Provide the [x, y] coordinate of the cell's center where the given text is located.  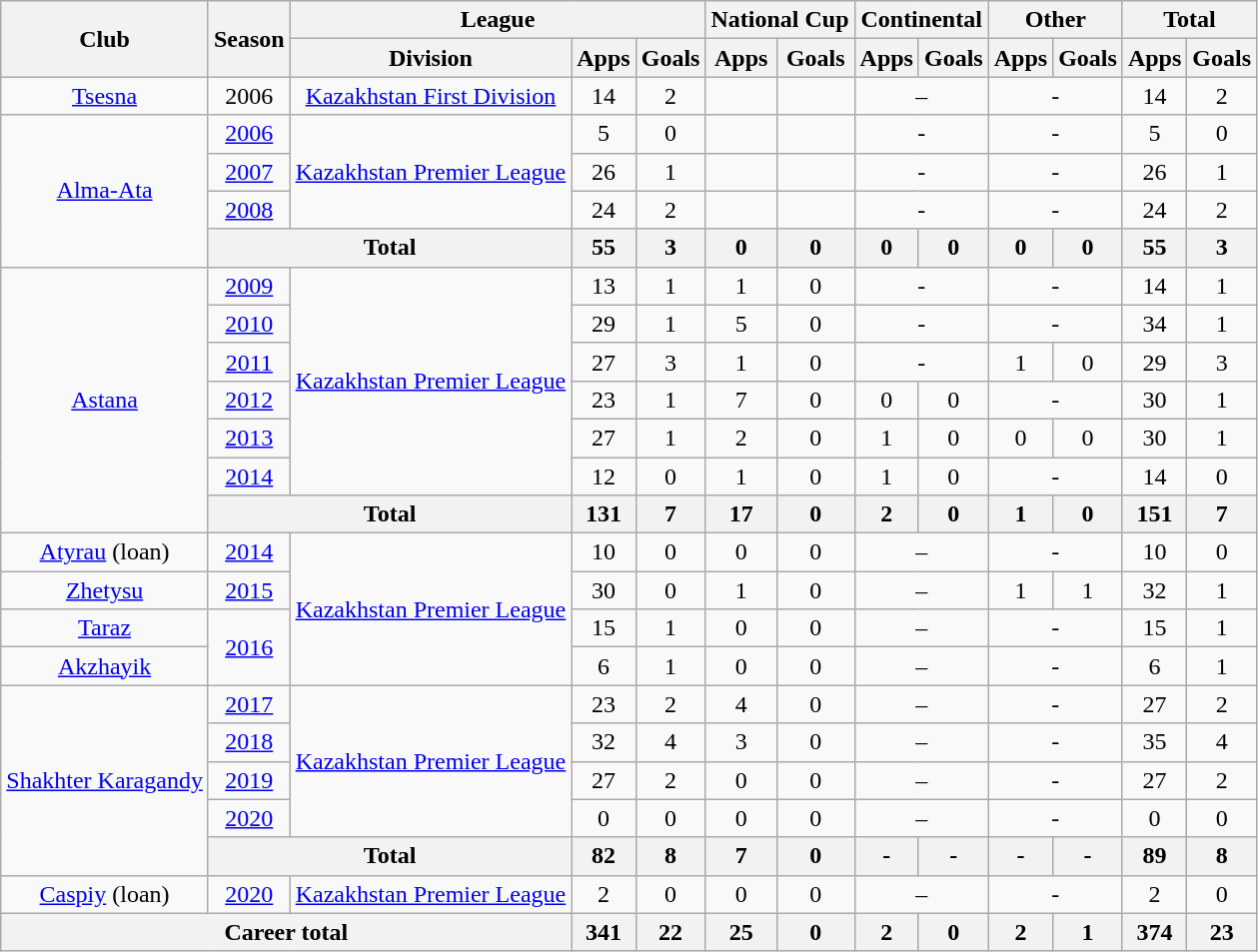
82 [604, 856]
12 [604, 476]
Club [105, 39]
2008 [249, 210]
374 [1154, 932]
2015 [249, 590]
Taraz [105, 628]
34 [1154, 324]
131 [604, 514]
National Cup [779, 20]
2016 [249, 647]
Continental [921, 20]
Division [431, 58]
Other [1055, 20]
Kazakhstan First Division [431, 96]
Tsesna [105, 96]
2009 [249, 286]
Astana [105, 400]
League [498, 20]
Atyrau (loan) [105, 552]
Caspiy (loan) [105, 894]
22 [670, 932]
17 [741, 514]
341 [604, 932]
151 [1154, 514]
Season [249, 39]
2012 [249, 400]
2013 [249, 438]
25 [741, 932]
Career total [286, 932]
13 [604, 286]
89 [1154, 856]
35 [1154, 742]
2011 [249, 362]
Zhetysu [105, 590]
Akzhayik [105, 666]
2019 [249, 780]
2017 [249, 704]
2018 [249, 742]
2007 [249, 172]
Alma-Ata [105, 191]
Shakhter Karagandy [105, 780]
2010 [249, 324]
